Return the [X, Y] coordinate for the center point of the cell that contains the specified text.  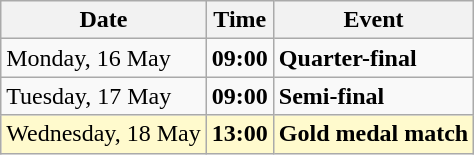
Event [373, 20]
Semi-final [373, 96]
Tuesday, 17 May [104, 96]
Monday, 16 May [104, 58]
Quarter-final [373, 58]
Wednesday, 18 May [104, 134]
Date [104, 20]
Time [240, 20]
Gold medal match [373, 134]
13:00 [240, 134]
